Detect which cell encompasses the target text, then output its (x, y) center coordinate. 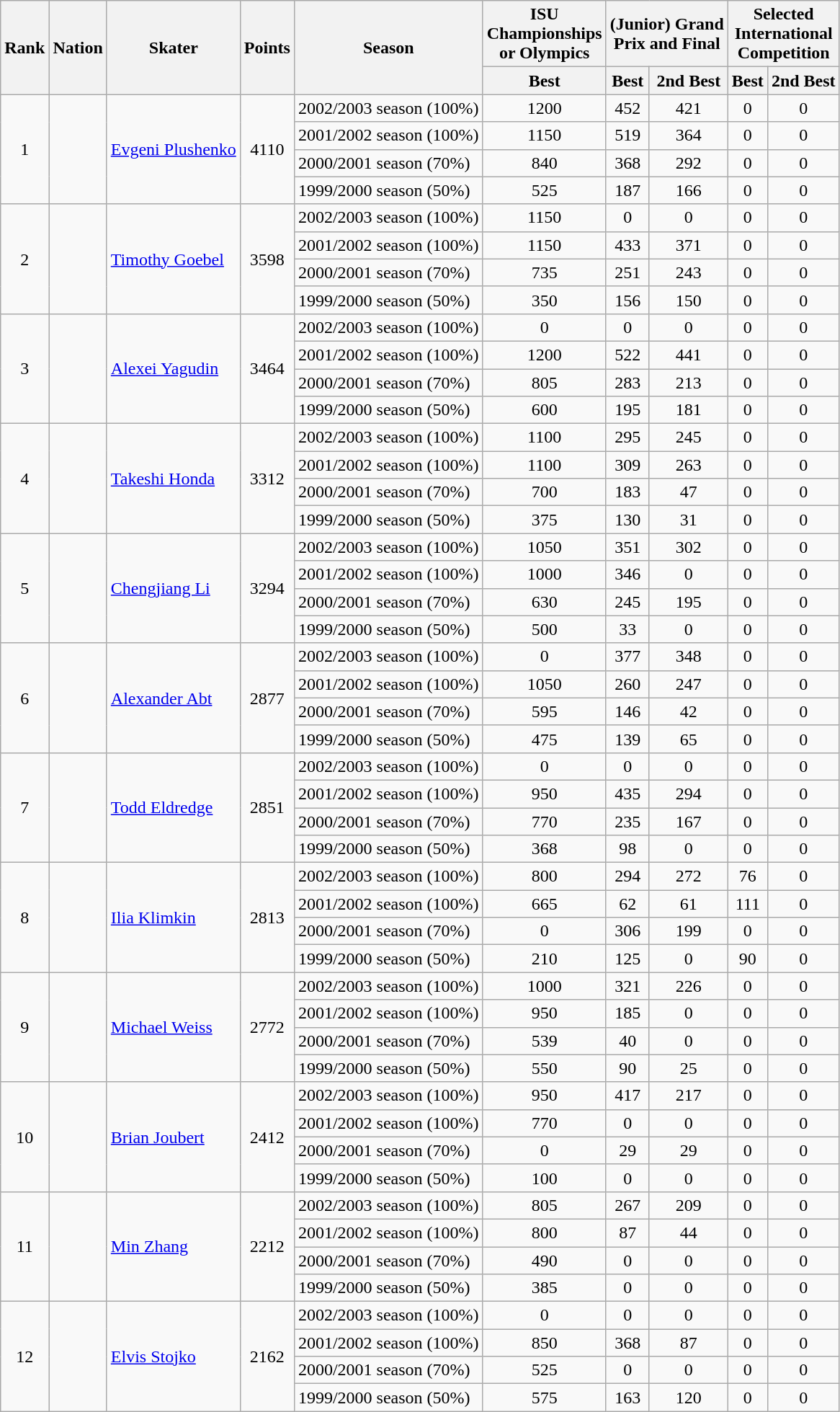
3294 (267, 588)
Nation (78, 48)
350 (545, 300)
3312 (267, 479)
40 (627, 1041)
146 (627, 711)
235 (627, 821)
309 (627, 465)
209 (689, 1205)
Selected International Competition (784, 34)
4 (24, 479)
Min Zhang (173, 1246)
3 (24, 368)
139 (627, 739)
Takeshi Honda (173, 479)
292 (689, 163)
2412 (267, 1137)
100 (545, 1178)
2851 (267, 807)
3598 (267, 259)
5 (24, 588)
61 (689, 904)
187 (627, 190)
210 (545, 959)
Skater (173, 48)
630 (545, 602)
4110 (267, 149)
Alexander Abt (173, 698)
840 (545, 163)
62 (627, 904)
522 (627, 355)
9 (24, 1027)
2813 (267, 918)
351 (627, 547)
260 (627, 684)
7 (24, 807)
42 (689, 711)
199 (689, 931)
33 (627, 629)
2772 (267, 1027)
375 (545, 520)
267 (627, 1205)
421 (689, 108)
Evgeni Plushenko (173, 149)
Points (267, 48)
217 (689, 1096)
306 (627, 931)
Alexei Yagudin (173, 368)
Rank (24, 48)
452 (627, 108)
213 (689, 383)
98 (627, 849)
125 (627, 959)
475 (545, 739)
Todd Eldredge (173, 807)
Season (388, 48)
247 (689, 684)
735 (545, 272)
Brian Joubert (173, 1137)
31 (689, 520)
1 (24, 149)
150 (689, 300)
490 (545, 1261)
44 (689, 1233)
283 (627, 383)
(Junior) Grand Prix and Final (667, 34)
263 (689, 465)
441 (689, 355)
519 (627, 136)
Elvis Stojko (173, 1357)
2877 (267, 698)
120 (689, 1398)
76 (748, 876)
377 (627, 657)
371 (689, 245)
181 (689, 410)
600 (545, 410)
251 (627, 272)
364 (689, 136)
163 (627, 1398)
Michael Weiss (173, 1027)
550 (545, 1068)
243 (689, 272)
385 (545, 1288)
Chengjiang Li (173, 588)
435 (627, 794)
850 (545, 1343)
130 (627, 520)
321 (627, 986)
295 (627, 438)
348 (689, 657)
65 (689, 739)
25 (689, 1068)
500 (545, 629)
346 (627, 574)
226 (689, 986)
302 (689, 547)
665 (545, 904)
156 (627, 300)
2 (24, 259)
272 (689, 876)
700 (545, 492)
ISU Championships or Olympics (545, 34)
12 (24, 1357)
575 (545, 1398)
417 (627, 1096)
47 (689, 492)
8 (24, 918)
539 (545, 1041)
6 (24, 698)
Ilia Klimkin (173, 918)
Timothy Goebel (173, 259)
10 (24, 1137)
185 (627, 1013)
166 (689, 190)
2162 (267, 1357)
167 (689, 821)
433 (627, 245)
2212 (267, 1246)
111 (748, 904)
3464 (267, 368)
11 (24, 1246)
595 (545, 711)
183 (627, 492)
